Return (X, Y) of the center of cell containing provided text 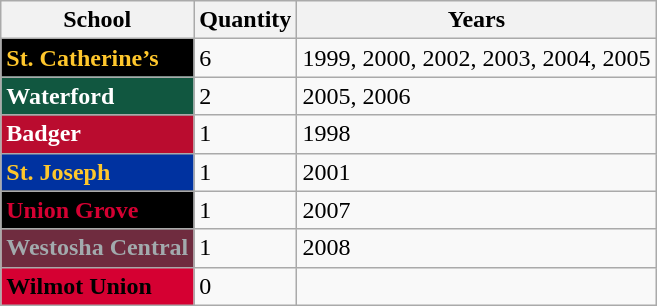
Union Grove (98, 210)
1998 (476, 134)
St. Joseph (98, 172)
Westosha Central (98, 248)
0 (246, 286)
Waterford (98, 96)
1999, 2000, 2002, 2003, 2004, 2005 (476, 58)
Wilmot Union (98, 286)
Years (476, 20)
Quantity (246, 20)
Badger (98, 134)
2005, 2006 (476, 96)
6 (246, 58)
2 (246, 96)
2007 (476, 210)
2008 (476, 248)
School (98, 20)
St. Catherine’s (98, 58)
2001 (476, 172)
